Pinpoint the cell where the given text exists, returning its (x, y) midpoint coordinate. 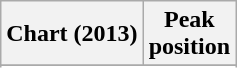
Peakposition (189, 34)
Chart (2013) (72, 34)
